Find where the given text appears and provide that cell's center as [x, y] coordinate. 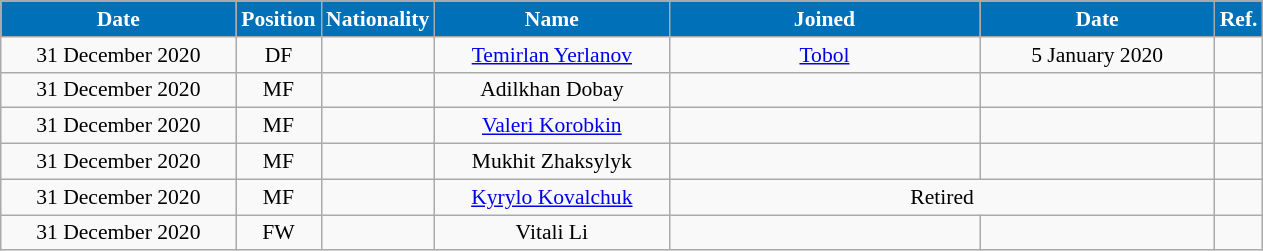
Name [552, 19]
Mukhit Zhaksylyk [552, 162]
Kyrylo Kovalchuk [552, 197]
Valeri Korobkin [552, 126]
Ref. [1239, 19]
Adilkhan Dobay [552, 90]
Tobol [824, 55]
Joined [824, 19]
5 January 2020 [1098, 55]
Retired [942, 197]
FW [278, 233]
Temirlan Yerlanov [552, 55]
Vitali Li [552, 233]
Position [278, 19]
DF [278, 55]
Nationality [378, 19]
